Output the [x, y] coordinate of the center of the cell containing the given text.  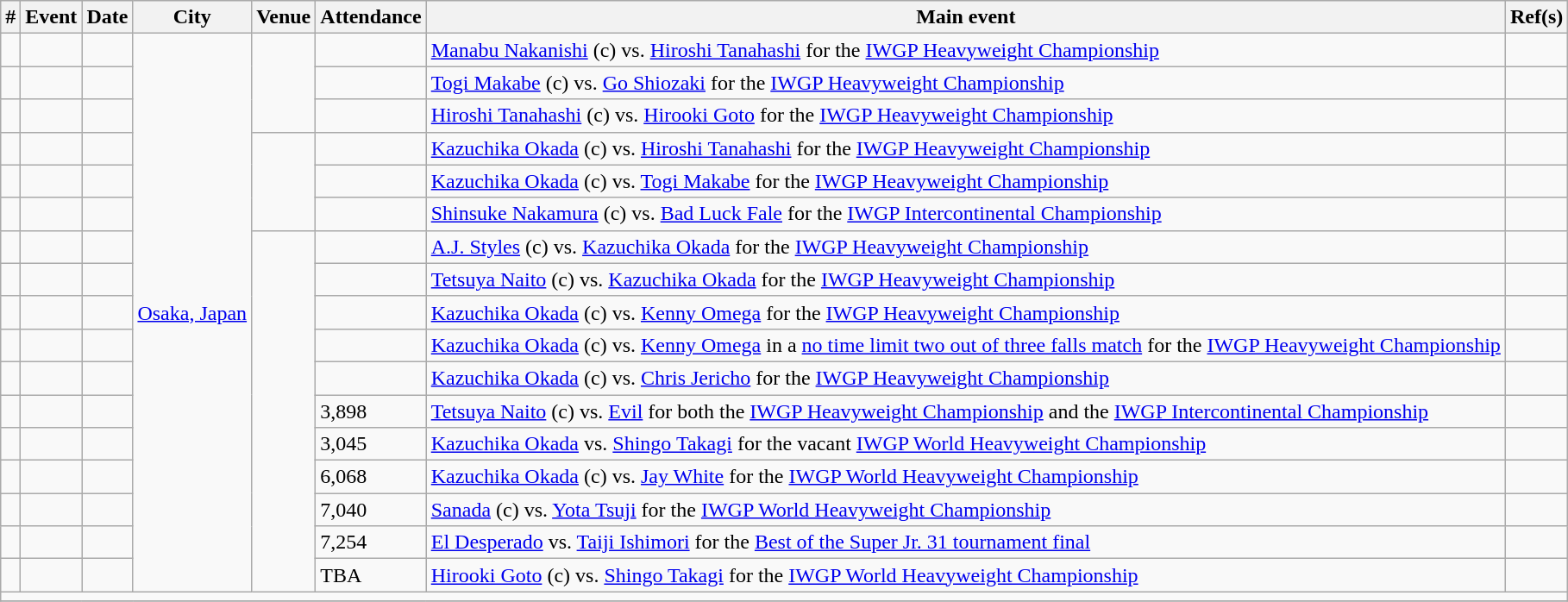
TBA [371, 575]
Sanada (c) vs. Yota Tsuji for the IWGP World Heavyweight Championship [966, 510]
Osaka, Japan [192, 312]
Hiroshi Tanahashi (c) vs. Hirooki Goto for the IWGP Heavyweight Championship [966, 116]
Kazuchika Okada (c) vs. Hiroshi Tanahashi for the IWGP Heavyweight Championship [966, 148]
Attendance [371, 17]
# [10, 17]
Date [107, 17]
Venue [284, 17]
Tetsuya Naito (c) vs. Kazuchika Okada for the IWGP Heavyweight Championship [966, 279]
3,045 [371, 444]
3,898 [371, 411]
El Desperado vs. Taiji Ishimori for the Best of the Super Jr. 31 tournament final [966, 542]
Kazuchika Okada (c) vs. Togi Makabe for the IWGP Heavyweight Championship [966, 181]
Kazuchika Okada (c) vs. Kenny Omega in a no time limit two out of three falls match for the IWGP Heavyweight Championship [966, 345]
Tetsuya Naito (c) vs. Evil for both the IWGP Heavyweight Championship and the IWGP Intercontinental Championship [966, 411]
Kazuchika Okada vs. Shingo Takagi for the vacant IWGP World Heavyweight Championship [966, 444]
Togi Makabe (c) vs. Go Shiozaki for the IWGP Heavyweight Championship [966, 83]
Ref(s) [1536, 17]
Kazuchika Okada (c) vs. Kenny Omega for the IWGP Heavyweight Championship [966, 312]
Kazuchika Okada (c) vs. Jay White for the IWGP World Heavyweight Championship [966, 477]
A.J. Styles (c) vs. Kazuchika Okada for the IWGP Heavyweight Championship [966, 247]
City [192, 17]
6,068 [371, 477]
7,040 [371, 510]
Event [52, 17]
Kazuchika Okada (c) vs. Chris Jericho for the IWGP Heavyweight Championship [966, 378]
Shinsuke Nakamura (c) vs. Bad Luck Fale for the IWGP Intercontinental Championship [966, 214]
Hirooki Goto (c) vs. Shingo Takagi for the IWGP World Heavyweight Championship [966, 575]
7,254 [371, 542]
Main event [966, 17]
Manabu Nakanishi (c) vs. Hiroshi Tanahashi for the IWGP Heavyweight Championship [966, 50]
